From the cell containing the given text, extract its center point as (x, y) coordinate. 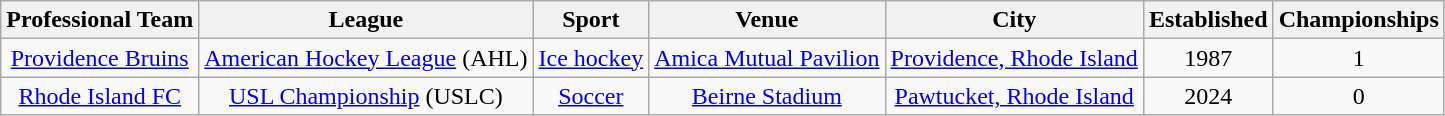
Providence Bruins (100, 58)
0 (1358, 96)
1987 (1208, 58)
American Hockey League (AHL) (366, 58)
Sport (591, 20)
Pawtucket, Rhode Island (1014, 96)
USL Championship (USLC) (366, 96)
1 (1358, 58)
Professional Team (100, 20)
2024 (1208, 96)
League (366, 20)
Beirne Stadium (767, 96)
Established (1208, 20)
Venue (767, 20)
Championships (1358, 20)
Rhode Island FC (100, 96)
Ice hockey (591, 58)
City (1014, 20)
Providence, Rhode Island (1014, 58)
Soccer (591, 96)
Amica Mutual Pavilion (767, 58)
